Search for the cell housing the specified text and yield its (X, Y) center coordinate. 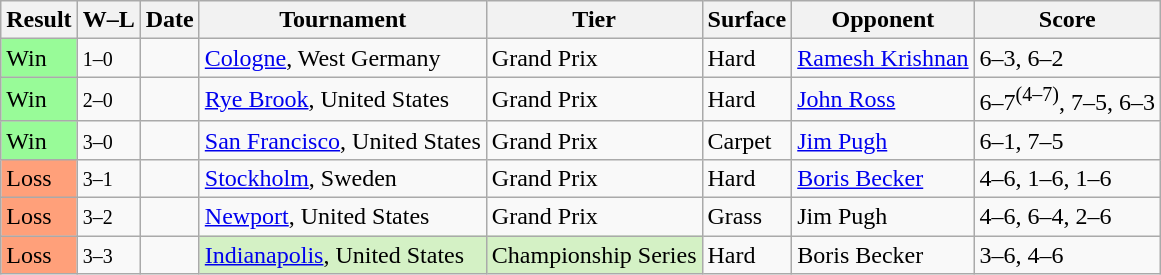
John Ross (883, 100)
4–6, 1–6, 1–6 (1067, 178)
Stockholm, Sweden (342, 178)
3–2 (108, 217)
2–0 (108, 100)
Score (1067, 20)
Rye Brook, United States (342, 100)
Ramesh Krishnan (883, 58)
3–0 (108, 140)
Result (39, 20)
3–1 (108, 178)
6–3, 6–2 (1067, 58)
Indianapolis, United States (342, 255)
3–6, 4–6 (1067, 255)
San Francisco, United States (342, 140)
Cologne, West Germany (342, 58)
3–3 (108, 255)
6–1, 7–5 (1067, 140)
Grass (747, 217)
W–L (108, 20)
6–7(4–7), 7–5, 6–3 (1067, 100)
Newport, United States (342, 217)
Championship Series (594, 255)
Surface (747, 20)
Tournament (342, 20)
Tier (594, 20)
Carpet (747, 140)
Opponent (883, 20)
1–0 (108, 58)
4–6, 6–4, 2–6 (1067, 217)
Date (170, 20)
